For the text-containing cell, return its midpoint in (x, y) coordinate format. 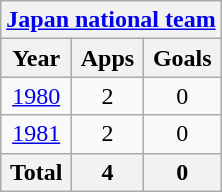
1980 (36, 96)
4 (108, 172)
Japan national team (111, 20)
1981 (36, 134)
Goals (182, 58)
Apps (108, 58)
Year (36, 58)
Total (36, 172)
